Identify which cell holds the provided text, then report its [X, Y] central coordinate. 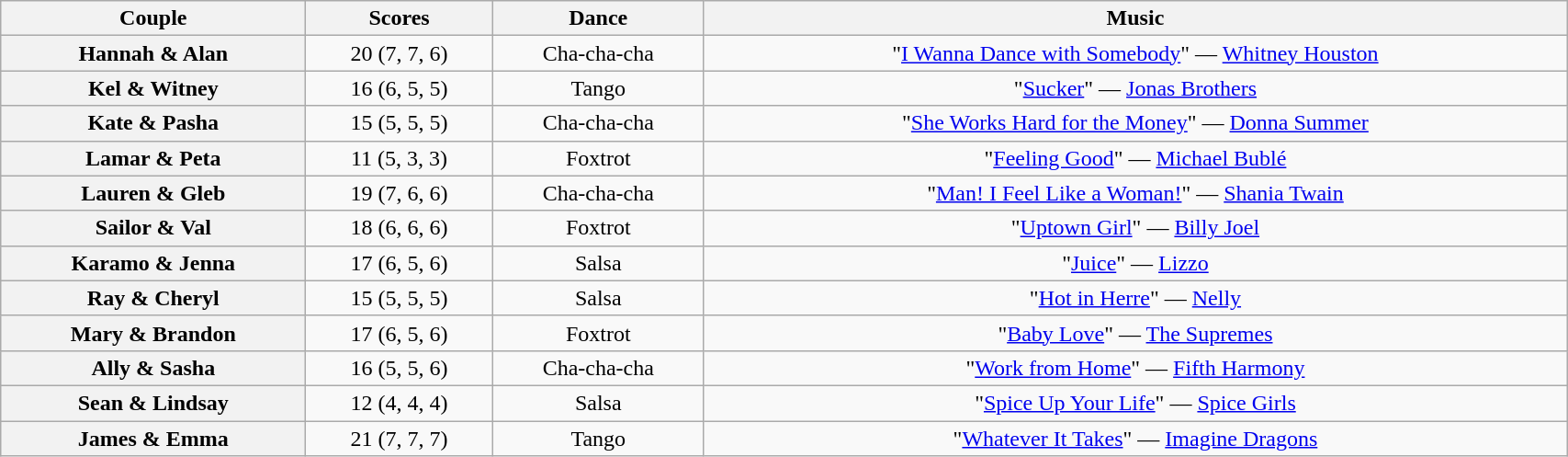
"She Works Hard for the Money" — Donna Summer [1135, 123]
Karamo & Jenna [153, 263]
Lauren & Gleb [153, 193]
"Man! I Feel Like a Woman!" — Shania Twain [1135, 193]
Lamar & Peta [153, 158]
Ray & Cheryl [153, 298]
"Hot in Herre" — Nelly [1135, 298]
James & Emma [153, 439]
"Spice Up Your Life" — Spice Girls [1135, 403]
Music [1135, 18]
Scores [399, 18]
"Baby Love" — The Supremes [1135, 333]
19 (7, 6, 6) [399, 193]
"Feeling Good" — Michael Bublé [1135, 158]
20 (7, 7, 6) [399, 53]
Sailor & Val [153, 228]
12 (4, 4, 4) [399, 403]
"Sucker" — Jonas Brothers [1135, 88]
"Whatever It Takes" — Imagine Dragons [1135, 439]
21 (7, 7, 7) [399, 439]
Kel & Witney [153, 88]
18 (6, 6, 6) [399, 228]
16 (5, 5, 6) [399, 368]
Kate & Pasha [153, 123]
Hannah & Alan [153, 53]
Ally & Sasha [153, 368]
11 (5, 3, 3) [399, 158]
"Juice" — Lizzo [1135, 263]
"I Wanna Dance with Somebody" — Whitney Houston [1135, 53]
"Uptown Girl" — Billy Joel [1135, 228]
16 (6, 5, 5) [399, 88]
"Work from Home" — Fifth Harmony [1135, 368]
Couple [153, 18]
Dance [598, 18]
Mary & Brandon [153, 333]
Sean & Lindsay [153, 403]
